Output the (X, Y) coordinate of the center of the cell containing the given text.  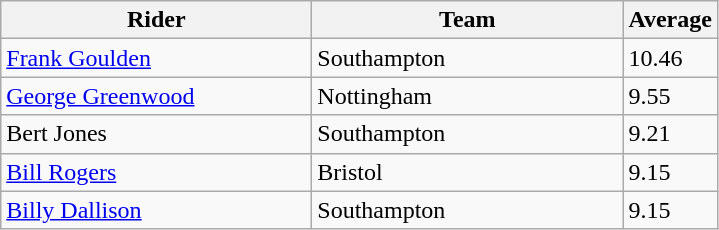
Team (468, 20)
9.55 (670, 96)
9.21 (670, 134)
Frank Goulden (156, 58)
Bristol (468, 172)
Bert Jones (156, 134)
Average (670, 20)
Rider (156, 20)
George Greenwood (156, 96)
Bill Rogers (156, 172)
Nottingham (468, 96)
Billy Dallison (156, 210)
10.46 (670, 58)
